Return the (X, Y) coordinate for the center point of the cell that contains the specified text.  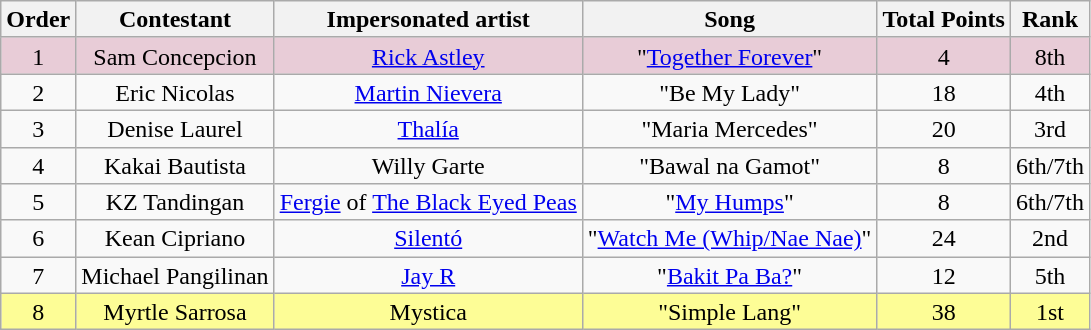
"Bawal na Gamot" (730, 166)
Willy Garte (428, 166)
5th (1050, 276)
7 (38, 276)
Rank (1050, 20)
3 (38, 128)
12 (944, 276)
Mystica (428, 312)
2nd (1050, 238)
Myrtle Sarrosa (175, 312)
3rd (1050, 128)
20 (944, 128)
Eric Nicolas (175, 92)
Contestant (175, 20)
Rick Astley (428, 56)
Total Points (944, 20)
Kakai Bautista (175, 166)
Denise Laurel (175, 128)
5 (38, 202)
KZ Tandingan (175, 202)
Thalía (428, 128)
"Watch Me (Whip/Nae Nae)" (730, 238)
"Maria Mercedes" (730, 128)
"Together Forever" (730, 56)
Sam Concepcion (175, 56)
1 (38, 56)
"Simple Lang" (730, 312)
2 (38, 92)
Kean Cipriano (175, 238)
6 (38, 238)
4th (1050, 92)
"Bakit Pa Ba?" (730, 276)
Silentó (428, 238)
Song (730, 20)
38 (944, 312)
1st (1050, 312)
Fergie of The Black Eyed Peas (428, 202)
Michael Pangilinan (175, 276)
24 (944, 238)
"Be My Lady" (730, 92)
Martin Nievera (428, 92)
Order (38, 20)
"My Humps" (730, 202)
Impersonated artist (428, 20)
8th (1050, 56)
18 (944, 92)
Jay R (428, 276)
